Scan for the cell matching the given text and deliver its (X, Y) coordinate at center. 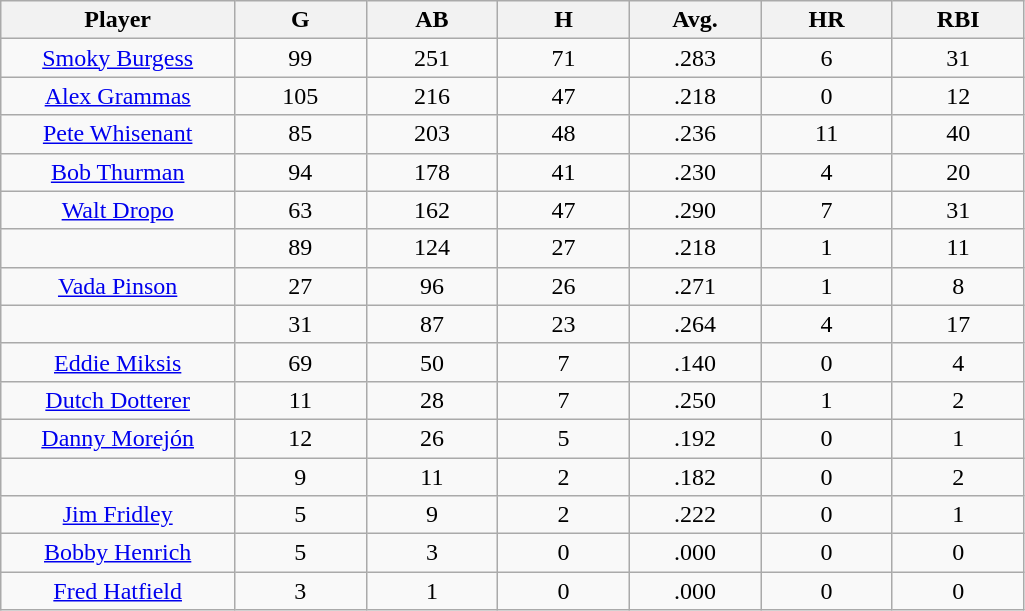
28 (432, 400)
Danny Morejón (118, 438)
8 (958, 286)
.140 (695, 362)
Jim Fridley (118, 515)
Alex Grammas (118, 96)
Eddie Miksis (118, 362)
162 (432, 210)
87 (432, 324)
Vada Pinson (118, 286)
.264 (695, 324)
.283 (695, 58)
40 (958, 134)
251 (432, 58)
Smoky Burgess (118, 58)
85 (301, 134)
.271 (695, 286)
.230 (695, 172)
Fred Hatfield (118, 591)
Bobby Henrich (118, 553)
96 (432, 286)
124 (432, 248)
41 (564, 172)
178 (432, 172)
.250 (695, 400)
Bob Thurman (118, 172)
H (564, 20)
99 (301, 58)
Dutch Dotterer (118, 400)
Walt Dropo (118, 210)
.182 (695, 477)
105 (301, 96)
17 (958, 324)
AB (432, 20)
203 (432, 134)
HR (827, 20)
94 (301, 172)
48 (564, 134)
20 (958, 172)
G (301, 20)
.290 (695, 210)
89 (301, 248)
Player (118, 20)
.192 (695, 438)
Avg. (695, 20)
216 (432, 96)
23 (564, 324)
71 (564, 58)
6 (827, 58)
.222 (695, 515)
50 (432, 362)
.236 (695, 134)
Pete Whisenant (118, 134)
RBI (958, 20)
69 (301, 362)
63 (301, 210)
